Pinpoint the cell where the given text exists, returning its [x, y] midpoint coordinate. 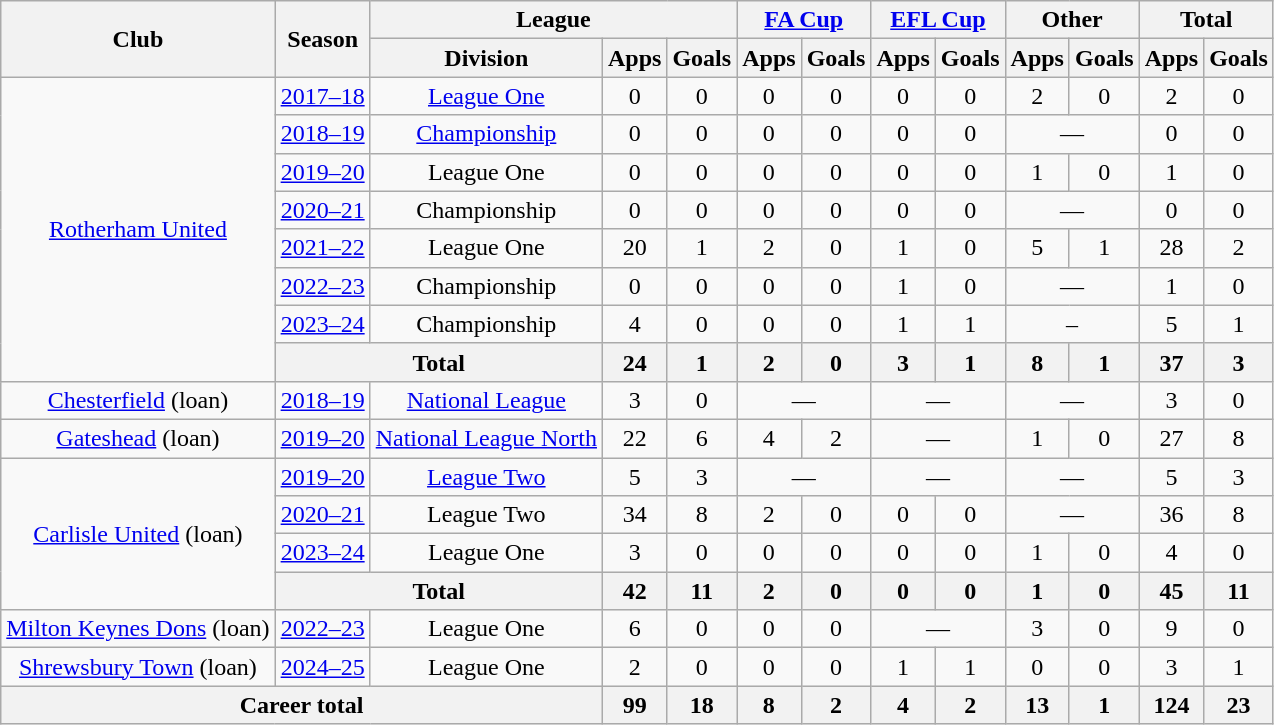
22 [634, 438]
Carlisle United (loan) [138, 534]
99 [634, 705]
18 [702, 705]
FA Cup [804, 20]
Season [322, 39]
Division [486, 58]
37 [1171, 362]
23 [1239, 705]
National League North [486, 438]
– [1072, 324]
27 [1171, 438]
Gateshead (loan) [138, 438]
42 [634, 591]
League [553, 20]
Shrewsbury Town (loan) [138, 667]
National League [486, 400]
34 [634, 515]
20 [634, 248]
Club [138, 39]
EFL Cup [938, 20]
45 [1171, 591]
2021–22 [322, 248]
36 [1171, 515]
Career total [302, 705]
9 [1171, 629]
Other [1072, 20]
13 [1037, 705]
Rotherham United [138, 229]
124 [1171, 705]
28 [1171, 248]
Chesterfield (loan) [138, 400]
24 [634, 362]
2024–25 [322, 667]
2017–18 [322, 96]
Milton Keynes Dons (loan) [138, 629]
